Pinpoint the cell where the given text exists, returning its (X, Y) midpoint coordinate. 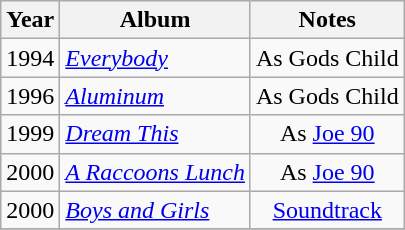
1999 (30, 134)
Year (30, 20)
Album (156, 20)
Dream This (156, 134)
1994 (30, 58)
Notes (327, 20)
Aluminum (156, 96)
Boys and Girls (156, 210)
Soundtrack (327, 210)
1996 (30, 96)
Everybody (156, 58)
A Raccoons Lunch (156, 172)
